Identify which cell holds the provided text, then report its [X, Y] central coordinate. 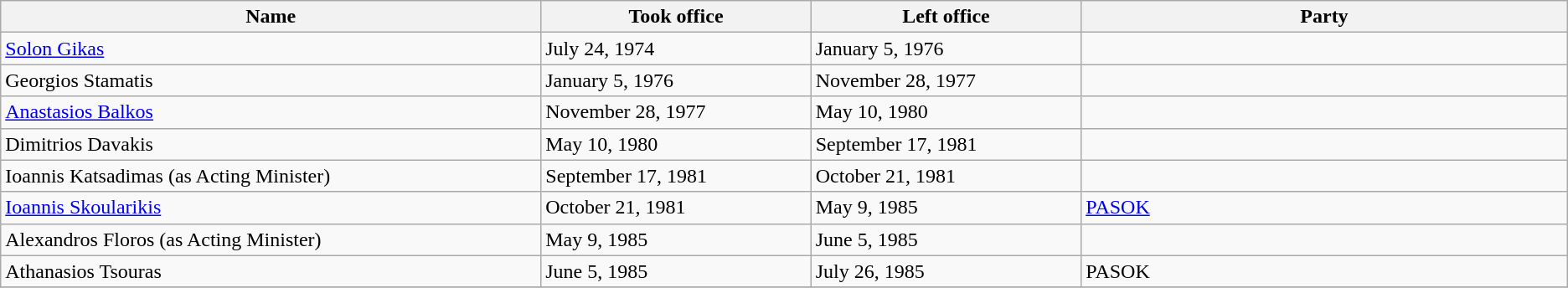
Name [271, 17]
Dimitrios Davakis [271, 144]
Athanasios Tsouras [271, 271]
Alexandros Floros (as Acting Minister) [271, 239]
Ioannis Skoularikis [271, 208]
Party [1325, 17]
Solon Gikas [271, 49]
July 24, 1974 [676, 49]
Ioannis Katsadimas (as Acting Minister) [271, 176]
July 26, 1985 [946, 271]
Georgios Stamatis [271, 80]
Anastasios Balkos [271, 112]
Took office [676, 17]
Left office [946, 17]
